From the cell containing the given text, extract its center point as [x, y] coordinate. 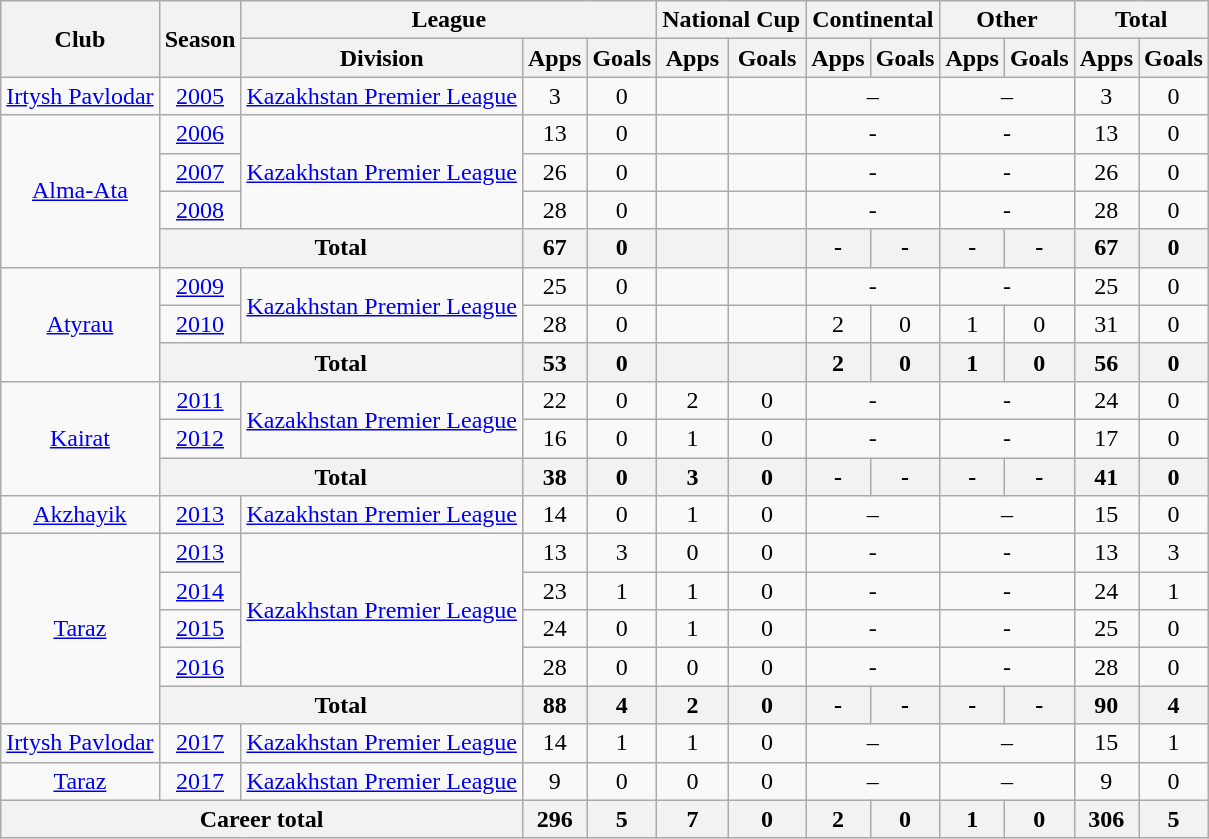
2012 [200, 438]
296 [554, 819]
53 [554, 362]
Career total [262, 819]
2010 [200, 324]
41 [1106, 477]
7 [693, 819]
2011 [200, 400]
Continental [873, 20]
Club [80, 39]
2014 [200, 591]
16 [554, 438]
2016 [200, 667]
306 [1106, 819]
88 [554, 705]
22 [554, 400]
56 [1106, 362]
31 [1106, 324]
2008 [200, 210]
2007 [200, 172]
90 [1106, 705]
38 [554, 477]
17 [1106, 438]
National Cup [732, 20]
2005 [200, 96]
2009 [200, 286]
Atyrau [80, 324]
Season [200, 39]
Other [1007, 20]
23 [554, 591]
Division [382, 58]
Kairat [80, 438]
League [449, 20]
Alma-Ata [80, 191]
2015 [200, 629]
Akzhayik [80, 515]
2006 [200, 134]
